Identify which cell holds the provided text, then report its [x, y] central coordinate. 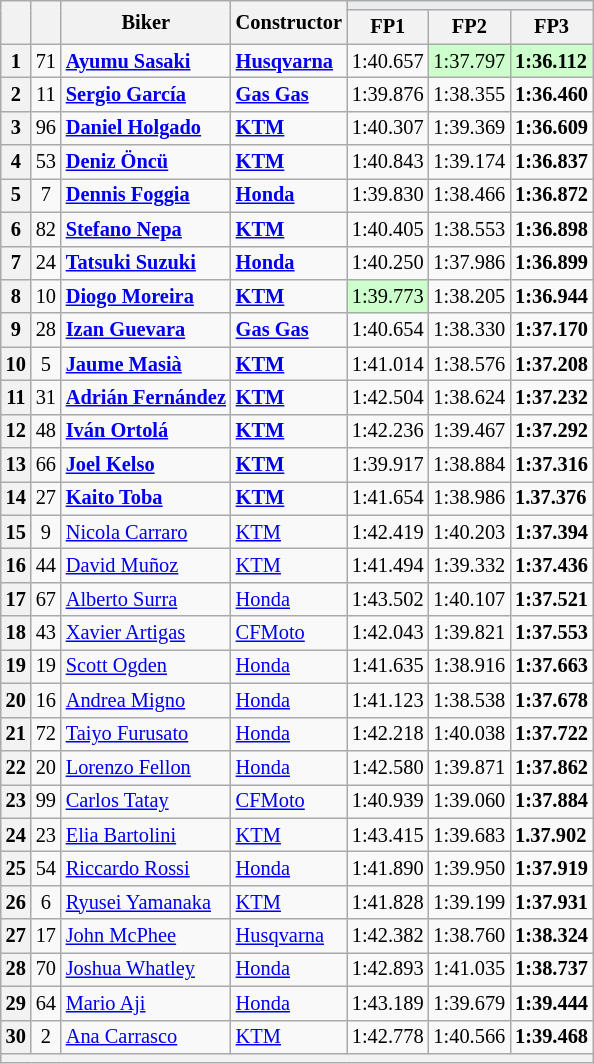
1:41.123 [388, 700]
1:40.107 [470, 599]
1:39.332 [470, 565]
1:36.112 [552, 61]
David Muñoz [146, 565]
Nicola Carraro [146, 532]
21 [16, 734]
1:38.324 [552, 936]
1:36.872 [552, 195]
1:42.236 [388, 431]
Constructor [289, 22]
FP2 [470, 27]
Stefano Nepa [146, 229]
1:39.871 [470, 767]
1:39.060 [470, 801]
1:40.566 [470, 1037]
1:39.773 [388, 296]
FP3 [552, 27]
1:42.504 [388, 397]
12 [16, 431]
1:37.553 [552, 633]
4 [16, 162]
1:37.797 [470, 61]
1:41.494 [388, 565]
1:39.876 [388, 94]
30 [16, 1037]
96 [46, 128]
1:37.884 [552, 801]
1:42.382 [388, 936]
Sergio García [146, 94]
Alberto Surra [146, 599]
1:40.405 [388, 229]
72 [46, 734]
1:42.893 [388, 969]
1:38.330 [470, 330]
Izan Guevara [146, 330]
13 [16, 465]
1:37.678 [552, 700]
71 [46, 61]
1:37.663 [552, 666]
Biker [146, 22]
1:37.722 [552, 734]
1:39.467 [470, 431]
1:38.576 [470, 364]
1.37.376 [552, 498]
1:38.737 [552, 969]
Lorenzo Fellon [146, 767]
3 [16, 128]
1:37.292 [552, 431]
Kaito Toba [146, 498]
1:40.203 [470, 532]
1:38.538 [470, 700]
Daniel Holgado [146, 128]
1:36.609 [552, 128]
1 [16, 61]
1:40.250 [388, 263]
1:37.986 [470, 263]
1:37.394 [552, 532]
1:41.890 [388, 868]
54 [46, 868]
1:39.950 [470, 868]
1:40.843 [388, 162]
22 [16, 767]
Jaume Masià [146, 364]
1:38.760 [470, 936]
18 [16, 633]
43 [46, 633]
25 [16, 868]
Iván Ortolá [146, 431]
Scott Ogden [146, 666]
1:36.944 [552, 296]
1:39.917 [388, 465]
1:39.369 [470, 128]
Adrián Fernández [146, 397]
1:40.939 [388, 801]
1:39.174 [470, 162]
1:42.778 [388, 1037]
8 [16, 296]
Andrea Migno [146, 700]
Joel Kelso [146, 465]
1:39.821 [470, 633]
1:41.014 [388, 364]
Deniz Öncü [146, 162]
1:36.837 [552, 162]
1:39.199 [470, 902]
1:43.415 [388, 835]
1:39.830 [388, 195]
Carlos Tatay [146, 801]
31 [46, 397]
44 [46, 565]
1:36.898 [552, 229]
Dennis Foggia [146, 195]
1:42.043 [388, 633]
70 [46, 969]
Tatsuki Suzuki [146, 263]
1.37.902 [552, 835]
1:40.657 [388, 61]
1:38.205 [470, 296]
1:38.916 [470, 666]
Taiyo Furusato [146, 734]
1:38.624 [470, 397]
1:41.035 [470, 969]
1:39.683 [470, 835]
1:43.502 [388, 599]
1:38.884 [470, 465]
14 [16, 498]
Ana Carrasco [146, 1037]
1:41.635 [388, 666]
1:43.189 [388, 1003]
1:37.521 [552, 599]
1:42.580 [388, 767]
Riccardo Rossi [146, 868]
1:40.038 [470, 734]
Ryusei Yamanaka [146, 902]
1:38.986 [470, 498]
26 [16, 902]
FP1 [388, 27]
Mario Aji [146, 1003]
Xavier Artigas [146, 633]
1:37.170 [552, 330]
67 [46, 599]
1:37.931 [552, 902]
1:40.654 [388, 330]
53 [46, 162]
1:37.862 [552, 767]
1:38.553 [470, 229]
99 [46, 801]
1:37.919 [552, 868]
1:37.208 [552, 364]
1:39.468 [552, 1037]
29 [16, 1003]
82 [46, 229]
64 [46, 1003]
1:37.316 [552, 465]
15 [16, 532]
1:38.466 [470, 195]
1:39.679 [470, 1003]
1:36.899 [552, 263]
66 [46, 465]
1:41.828 [388, 902]
1:37.436 [552, 565]
1:42.218 [388, 734]
Elia Bartolini [146, 835]
1:39.444 [552, 1003]
48 [46, 431]
1:40.307 [388, 128]
Ayumu Sasaki [146, 61]
1:42.419 [388, 532]
1:38.355 [470, 94]
Diogo Moreira [146, 296]
John McPhee [146, 936]
Joshua Whatley [146, 969]
1:41.654 [388, 498]
1:36.460 [552, 94]
1:37.232 [552, 397]
